Search for the cell housing the specified text and yield its (X, Y) center coordinate. 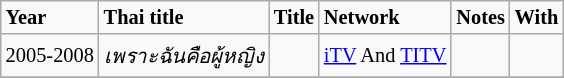
Network (385, 17)
Thai title (184, 17)
Year (50, 17)
2005-2008 (50, 56)
เพราะฉันคือผู้หญิง (184, 56)
Title (294, 17)
Notes (480, 17)
iTV And TITV (385, 56)
With (536, 17)
